Scan for the cell matching the given text and deliver its (x, y) coordinate at center. 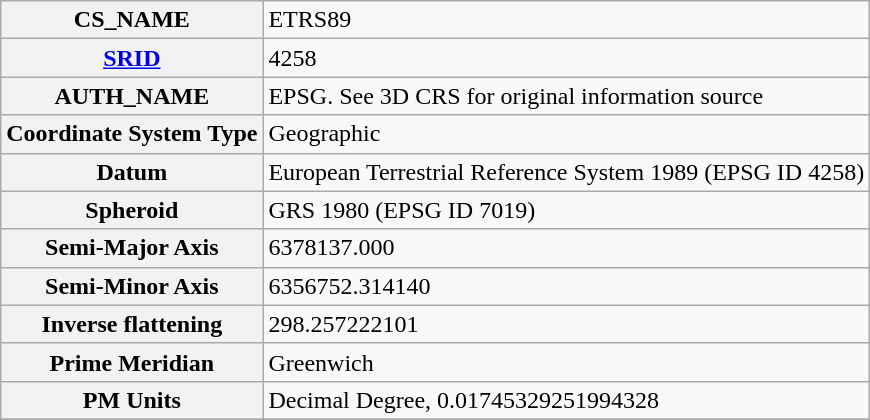
4258 (566, 58)
European Terrestrial Reference System 1989 (EPSG ID 4258) (566, 172)
Spheroid (132, 210)
AUTH_NAME (132, 96)
ETRS89 (566, 20)
6356752.314140 (566, 286)
Decimal Degree, 0.01745329251994328 (566, 400)
298.257222101 (566, 324)
Semi-Minor Axis (132, 286)
PM Units (132, 400)
Prime Meridian (132, 362)
Greenwich (566, 362)
EPSG. See 3D CRS for original information source (566, 96)
GRS 1980 (EPSG ID 7019) (566, 210)
Inverse flattening (132, 324)
Datum (132, 172)
Semi-Major Axis (132, 248)
6378137.000 (566, 248)
Coordinate System Type (132, 134)
SRID (132, 58)
CS_NAME (132, 20)
Geographic (566, 134)
